For the text-containing cell, return its midpoint in [x, y] coordinate format. 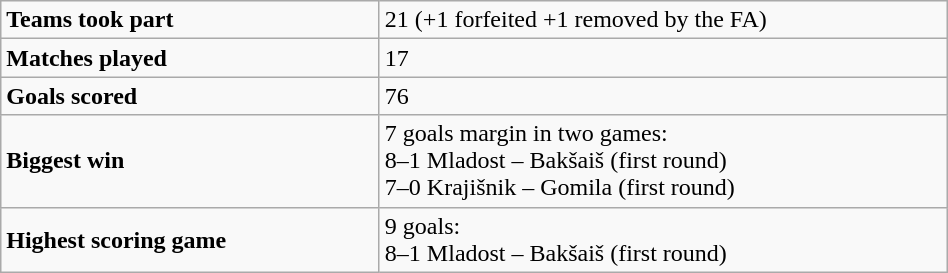
Matches played [190, 58]
17 [663, 58]
Biggest win [190, 161]
9 goals:8–1 Mladost – Bakšaiš (first round) [663, 240]
Highest scoring game [190, 240]
76 [663, 96]
Goals scored [190, 96]
7 goals margin in two games:8–1 Mladost – Bakšaiš (first round)7–0 Krajišnik – Gomila (first round) [663, 161]
Teams took part [190, 20]
21 (+1 forfeited +1 removed by the FA) [663, 20]
